Output the (x, y) coordinate of the center of the cell containing the given text.  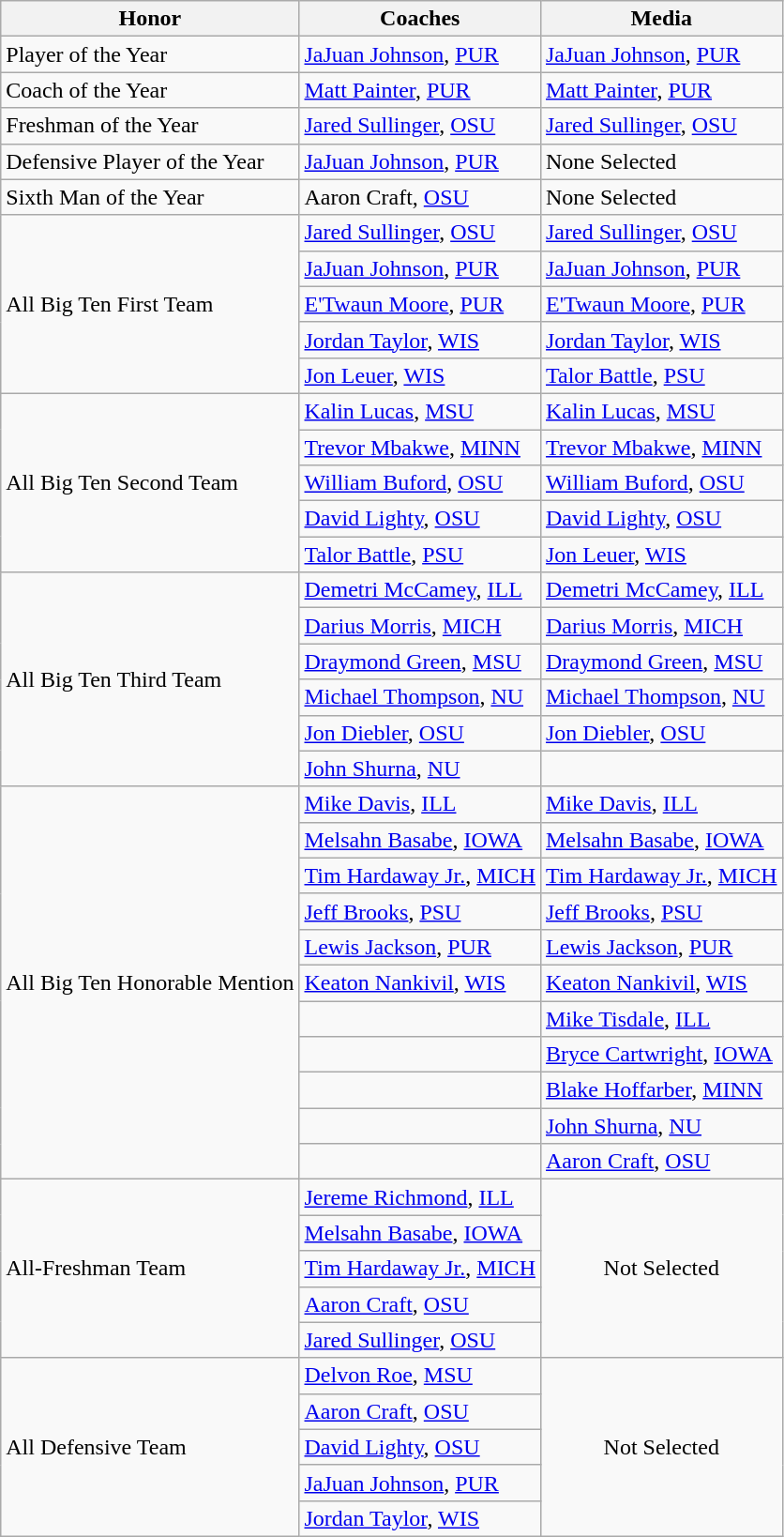
Sixth Man of the Year (150, 197)
Bryce Cartwright, IOWA (661, 1055)
Mike Tisdale, ILL (661, 1018)
Defensive Player of the Year (150, 161)
Jereme Richmond, ILL (420, 1197)
All Defensive Team (150, 1447)
Honor (150, 19)
Player of the Year (150, 54)
All Big Ten Honorable Mention (150, 983)
Freshman of the Year (150, 126)
Blake Hoffarber, MINN (661, 1090)
All-Freshman Team (150, 1269)
All Big Ten Third Team (150, 679)
Coaches (420, 19)
All Big Ten First Team (150, 304)
Coach of the Year (150, 90)
Media (661, 19)
All Big Ten Second Team (150, 482)
Delvon Roe, MSU (420, 1376)
